Search for the cell housing the specified text and yield its [x, y] center coordinate. 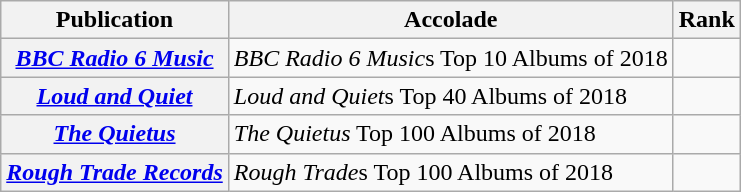
The Quietus [115, 134]
Loud and Quiets Top 40 Albums of 2018 [450, 96]
Rank [706, 20]
BBC Radio 6 Musics Top 10 Albums of 2018 [450, 58]
The Quietus Top 100 Albums of 2018 [450, 134]
Accolade [450, 20]
Rough Trade Records [115, 172]
Publication [115, 20]
Loud and Quiet [115, 96]
BBC Radio 6 Music [115, 58]
Rough Trades Top 100 Albums of 2018 [450, 172]
